Scan for the cell matching the given text and deliver its (X, Y) coordinate at center. 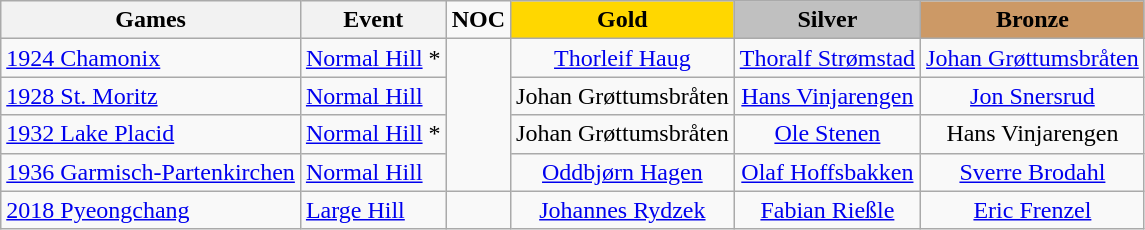
Thorleif Haug (623, 58)
Ole Stenen (827, 134)
Thoralf Strømstad (827, 58)
1932 Lake Placid (151, 134)
1936 Garmisch-Partenkirchen (151, 172)
Bronze (1033, 20)
Sverre Brodahl (1033, 172)
1924 Chamonix (151, 58)
Silver (827, 20)
Games (151, 20)
Eric Frenzel (1033, 210)
Johannes Rydzek (623, 210)
2018 Pyeongchang (151, 210)
Jon Snersrud (1033, 96)
NOC (478, 20)
Olaf Hoffsbakken (827, 172)
Large Hill (373, 210)
Gold (623, 20)
Event (373, 20)
1928 St. Moritz (151, 96)
Fabian Rießle (827, 210)
Oddbjørn Hagen (623, 172)
